Extract the (x, y) coordinate from the center of the cell holding the provided text.  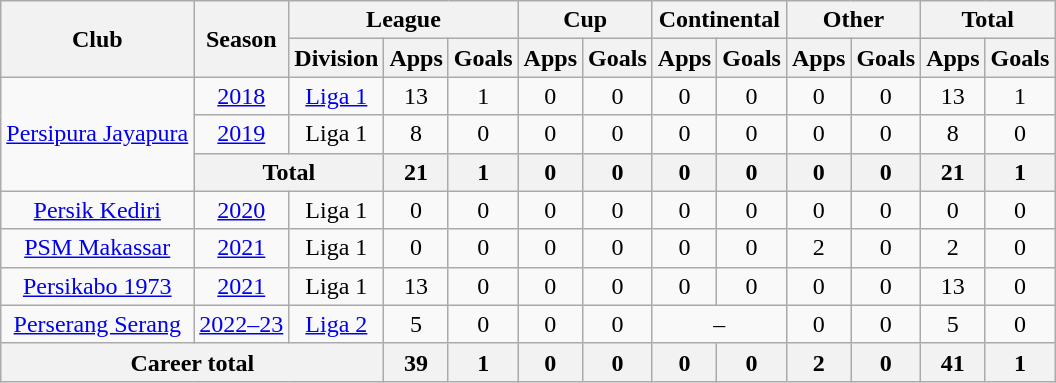
Career total (192, 362)
League (404, 20)
Division (336, 58)
Persik Kediri (98, 210)
Perserang Serang (98, 324)
Club (98, 39)
PSM Makassar (98, 248)
Cup (585, 20)
Continental (719, 20)
Other (853, 20)
2022–23 (242, 324)
2019 (242, 134)
Persipura Jayapura (98, 134)
39 (416, 362)
2020 (242, 210)
2018 (242, 96)
Liga 2 (336, 324)
Season (242, 39)
41 (953, 362)
Persikabo 1973 (98, 286)
– (719, 324)
